Find where the given text appears and provide that cell's center as (x, y) coordinate. 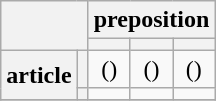
article (39, 74)
preposition (152, 20)
